Detect which cell encompasses the target text, then output its (x, y) center coordinate. 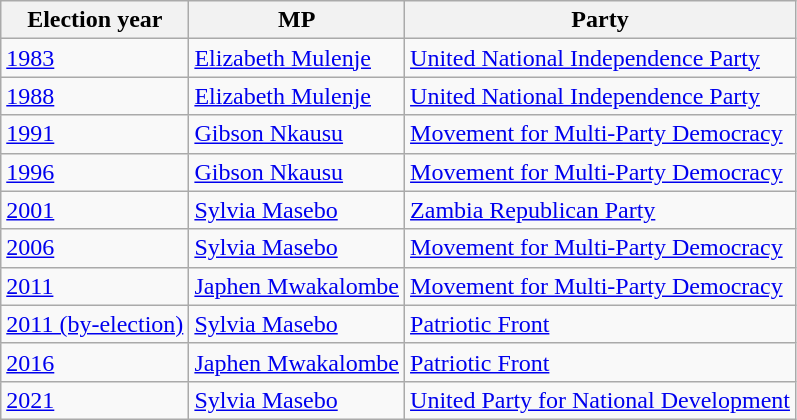
Election year (95, 20)
United Party for National Development (600, 400)
Party (600, 20)
1991 (95, 134)
Zambia Republican Party (600, 210)
2021 (95, 400)
MP (297, 20)
1996 (95, 172)
1983 (95, 58)
2011 (by-election) (95, 324)
2006 (95, 248)
2011 (95, 286)
1988 (95, 96)
2001 (95, 210)
2016 (95, 362)
